Find where the given text appears and provide that cell's center as [x, y] coordinate. 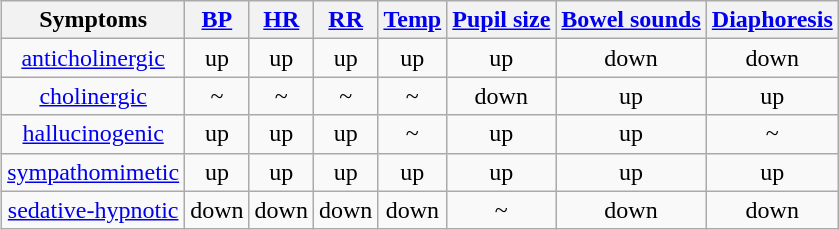
Pupil size [502, 20]
RR [345, 20]
Bowel sounds [631, 20]
cholinergic [94, 96]
sedative-hypnotic [94, 210]
Symptoms [94, 20]
sympathomimetic [94, 172]
anticholinergic [94, 58]
Temp [412, 20]
hallucinogenic [94, 134]
BP [217, 20]
HR [281, 20]
Diaphoresis [772, 20]
